Locate the cell with the specified text and output its [X, Y] center coordinate. 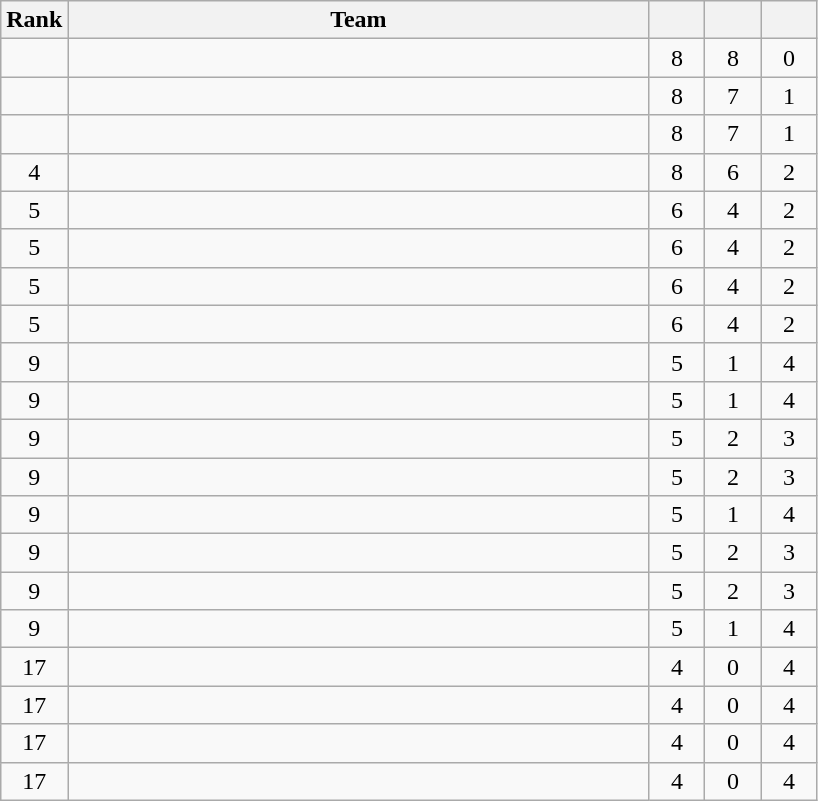
Rank [34, 20]
Team [358, 20]
